Search for the cell housing the specified text and yield its (X, Y) center coordinate. 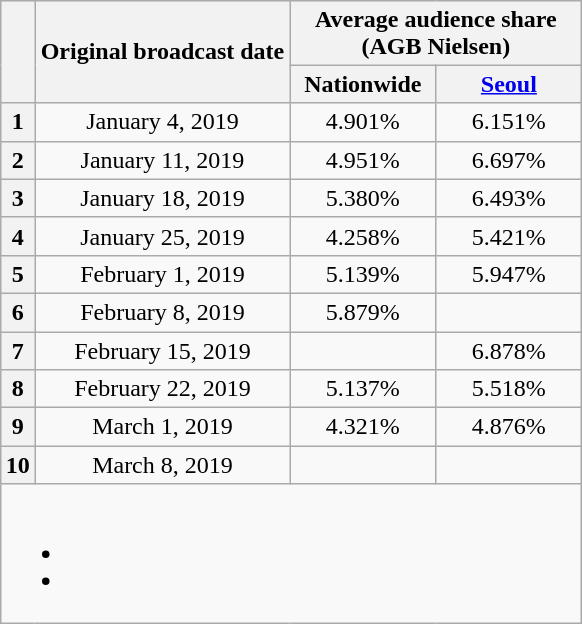
5.380% (363, 198)
January 18, 2019 (162, 198)
February 22, 2019 (162, 389)
10 (18, 465)
5.137% (363, 389)
8 (18, 389)
4 (18, 236)
6.151% (509, 122)
February 8, 2019 (162, 312)
6.493% (509, 198)
January 4, 2019 (162, 122)
Seoul (509, 84)
5.879% (363, 312)
4.876% (509, 427)
6 (18, 312)
January 25, 2019 (162, 236)
5.518% (509, 389)
2 (18, 160)
Nationwide (363, 84)
5 (18, 274)
March 8, 2019 (162, 465)
5.947% (509, 274)
Original broadcast date (162, 52)
January 11, 2019 (162, 160)
5.139% (363, 274)
6.878% (509, 351)
5.421% (509, 236)
7 (18, 351)
9 (18, 427)
3 (18, 198)
February 1, 2019 (162, 274)
4.951% (363, 160)
March 1, 2019 (162, 427)
4.258% (363, 236)
6.697% (509, 160)
1 (18, 122)
4.901% (363, 122)
February 15, 2019 (162, 351)
Average audience share(AGB Nielsen) (436, 32)
4.321% (363, 427)
